Scan for the cell matching the given text and deliver its [X, Y] coordinate at center. 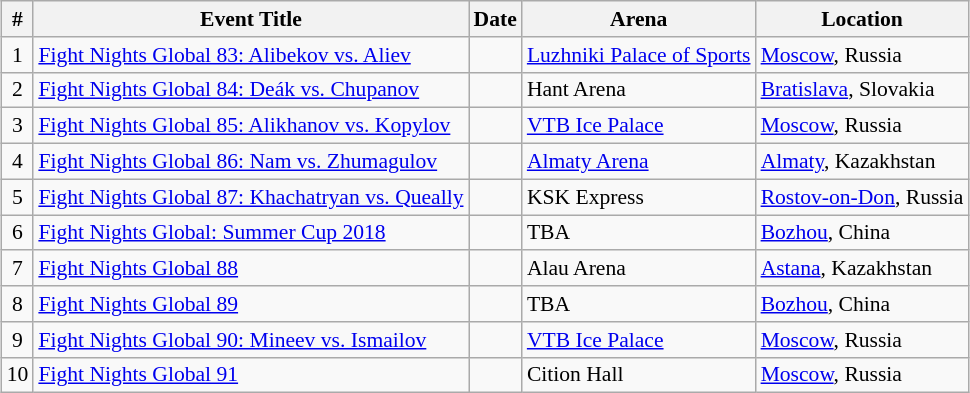
Fight Nights Global 86: Nam vs. Zhumagulov [250, 162]
Almaty, Kazakhstan [862, 162]
Astana, Kazakhstan [862, 269]
1 [18, 55]
KSK Express [639, 197]
5 [18, 197]
Arena [639, 19]
9 [18, 340]
Fight Nights Global 89 [250, 304]
Fight Nights Global 91 [250, 375]
Rostov-on-Don, Russia [862, 197]
Fight Nights Global: Summer Cup 2018 [250, 233]
8 [18, 304]
Bratislava, Slovakia [862, 90]
10 [18, 375]
Alau Arena [639, 269]
Fight Nights Global 90: Mineev vs. Ismailov [250, 340]
Fight Nights Global 88 [250, 269]
Fight Nights Global 83: Alibekov vs. Aliev [250, 55]
6 [18, 233]
Fight Nights Global 84: Deák vs. Chupanov [250, 90]
4 [18, 162]
3 [18, 126]
Hant Arena [639, 90]
Almaty Arena [639, 162]
Event Title [250, 19]
# [18, 19]
Luzhniki Palace of Sports [639, 55]
Location [862, 19]
2 [18, 90]
Date [496, 19]
Cition Hall [639, 375]
Fight Nights Global 87: Khachatryan vs. Queally [250, 197]
Fight Nights Global 85: Alikhanov vs. Kopylov [250, 126]
7 [18, 269]
